Search for the cell housing the specified text and yield its (X, Y) center coordinate. 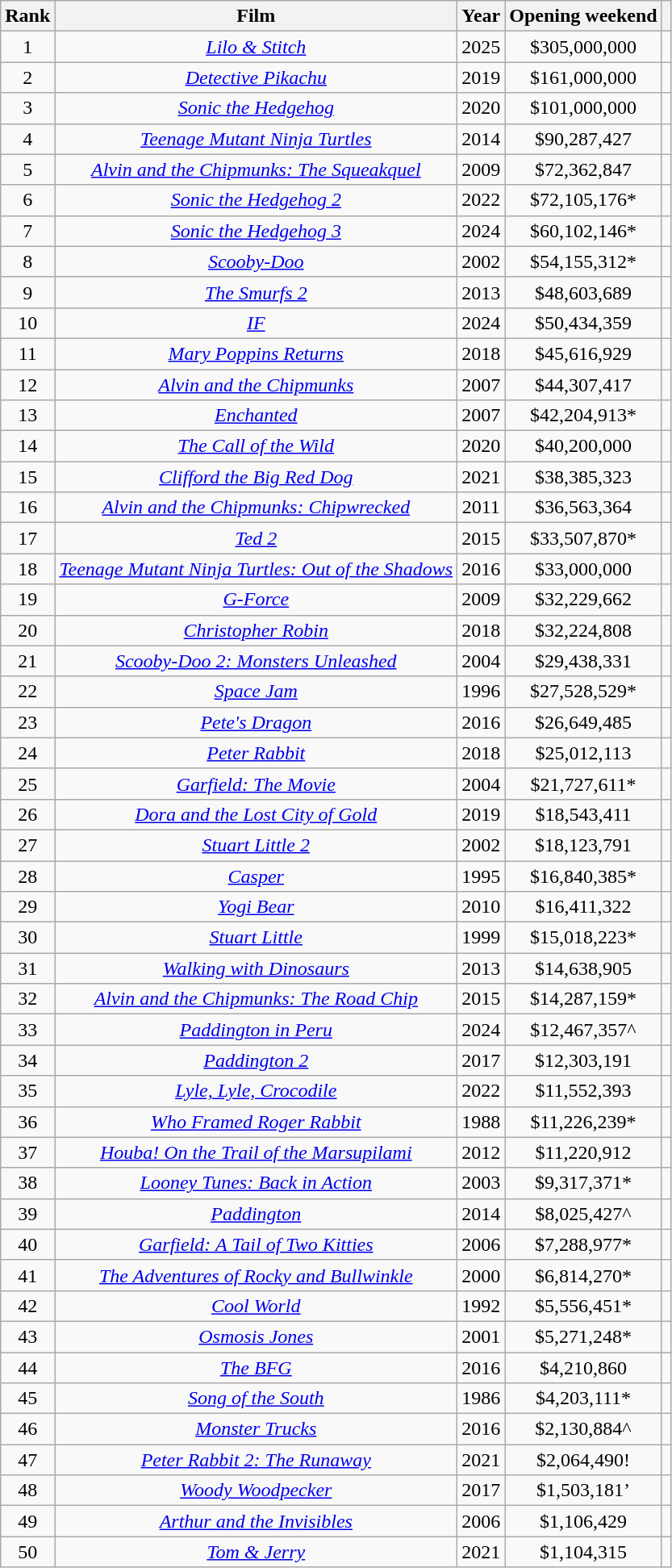
$32,229,662 (583, 600)
$11,220,912 (583, 1152)
Alvin and the Chipmunks (257, 385)
13 (27, 416)
$5,556,451* (583, 1306)
18 (27, 569)
IF (257, 323)
$90,287,427 (583, 139)
$305,000,000 (583, 47)
$42,204,913* (583, 416)
3 (27, 108)
$18,123,791 (583, 845)
Clifford the Big Red Dog (257, 477)
Peter Rabbit (257, 753)
46 (27, 1429)
1992 (481, 1306)
$11,226,239* (583, 1122)
1996 (481, 692)
39 (27, 1214)
21 (27, 661)
1986 (481, 1399)
Garfield: The Movie (257, 784)
Stuart Little 2 (257, 845)
The BFG (257, 1368)
$25,012,113 (583, 753)
Houba! On the Trail of the Marsupilami (257, 1152)
$16,411,322 (583, 907)
$72,362,847 (583, 169)
Mary Poppins Returns (257, 353)
The Call of the Wild (257, 446)
24 (27, 753)
Paddington in Peru (257, 1030)
Paddington 2 (257, 1060)
25 (27, 784)
Peter Rabbit 2: The Runaway (257, 1460)
44 (27, 1368)
15 (27, 477)
Sonic the Hedgehog (257, 108)
Rank (27, 16)
$50,434,359 (583, 323)
$14,638,905 (583, 968)
Casper (257, 876)
5 (27, 169)
Woody Woodpecker (257, 1491)
2011 (481, 508)
2012 (481, 1152)
30 (27, 938)
Ted 2 (257, 538)
$29,438,331 (583, 661)
Arthur and the Invisibles (257, 1521)
$16,840,385* (583, 876)
12 (27, 385)
26 (27, 814)
Enchanted (257, 416)
10 (27, 323)
$7,288,977* (583, 1244)
2003 (481, 1183)
$15,018,223* (583, 938)
$101,000,000 (583, 108)
$4,203,111* (583, 1399)
22 (27, 692)
20 (27, 630)
Sonic the Hedgehog 3 (257, 231)
The Adventures of Rocky and Bullwinkle (257, 1275)
6 (27, 200)
Detective Pikachu (257, 77)
41 (27, 1275)
9 (27, 292)
Teenage Mutant Ninja Turtles: Out of the Shadows (257, 569)
45 (27, 1399)
$8,025,427^ (583, 1214)
$14,287,159* (583, 999)
Paddington (257, 1214)
2025 (481, 47)
31 (27, 968)
Year (481, 16)
Monster Trucks (257, 1429)
$48,603,689 (583, 292)
14 (27, 446)
The Smurfs 2 (257, 292)
4 (27, 139)
Lyle, Lyle, Crocodile (257, 1091)
Garfield: A Tail of Two Kitties (257, 1244)
35 (27, 1091)
Lilo & Stitch (257, 47)
$11,552,393 (583, 1091)
1988 (481, 1122)
Opening weekend (583, 16)
$1,106,429 (583, 1521)
Scooby-Doo (257, 261)
2001 (481, 1336)
$12,303,191 (583, 1060)
48 (27, 1491)
$72,105,176* (583, 200)
Dora and the Lost City of Gold (257, 814)
Walking with Dinosaurs (257, 968)
$38,385,323 (583, 477)
$2,064,490! (583, 1460)
Scooby-Doo 2: Monsters Unleashed (257, 661)
$36,563,364 (583, 508)
34 (27, 1060)
Osmosis Jones (257, 1336)
Tom & Jerry (257, 1552)
1999 (481, 938)
36 (27, 1122)
$9,317,371* (583, 1183)
17 (27, 538)
$6,814,270* (583, 1275)
$2,130,884^ (583, 1429)
$32,224,808 (583, 630)
$54,155,312* (583, 261)
Teenage Mutant Ninja Turtles (257, 139)
32 (27, 999)
Film (257, 16)
Pete's Dragon (257, 722)
Christopher Robin (257, 630)
$1,503,181’ (583, 1491)
1995 (481, 876)
49 (27, 1521)
$21,727,611* (583, 784)
50 (27, 1552)
16 (27, 508)
Alvin and the Chipmunks: The Road Chip (257, 999)
Yogi Bear (257, 907)
$40,200,000 (583, 446)
2 (27, 77)
37 (27, 1152)
Sonic the Hedgehog 2 (257, 200)
8 (27, 261)
Song of the South (257, 1399)
$161,000,000 (583, 77)
$18,543,411 (583, 814)
Alvin and the Chipmunks: The Squeakquel (257, 169)
$1,104,315 (583, 1552)
33 (27, 1030)
2010 (481, 907)
$60,102,146* (583, 231)
Who Framed Roger Rabbit (257, 1122)
27 (27, 845)
38 (27, 1183)
43 (27, 1336)
Looney Tunes: Back in Action (257, 1183)
19 (27, 600)
$44,307,417 (583, 385)
$33,507,870* (583, 538)
47 (27, 1460)
Stuart Little (257, 938)
$5,271,248* (583, 1336)
$45,616,929 (583, 353)
$27,528,529* (583, 692)
$33,000,000 (583, 569)
1 (27, 47)
Alvin and the Chipmunks: Chipwrecked (257, 508)
28 (27, 876)
$4,210,860 (583, 1368)
Cool World (257, 1306)
42 (27, 1306)
40 (27, 1244)
29 (27, 907)
7 (27, 231)
23 (27, 722)
2000 (481, 1275)
G-Force (257, 600)
$12,467,357^ (583, 1030)
Space Jam (257, 692)
$26,649,485 (583, 722)
11 (27, 353)
